Detect which cell encompasses the target text, then output its (X, Y) center coordinate. 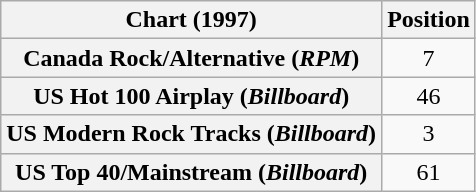
US Top 40/Mainstream (Billboard) (192, 172)
3 (429, 134)
7 (429, 58)
61 (429, 172)
Chart (1997) (192, 20)
US Modern Rock Tracks (Billboard) (192, 134)
Canada Rock/Alternative (RPM) (192, 58)
Position (429, 20)
US Hot 100 Airplay (Billboard) (192, 96)
46 (429, 96)
